Find where the given text appears and provide that cell's center as (X, Y) coordinate. 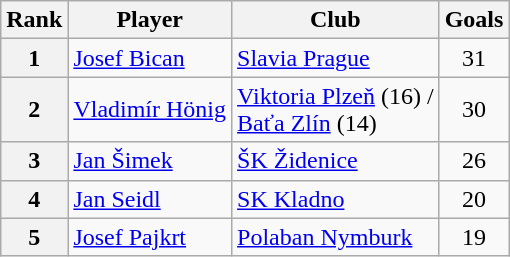
Slavia Prague (336, 58)
Club (336, 20)
31 (474, 58)
26 (474, 161)
3 (34, 161)
Polaban Nymburk (336, 237)
Josef Bican (150, 58)
Vladimír Hönig (150, 110)
Jan Seidl (150, 199)
1 (34, 58)
Josef Pajkrt (150, 237)
Viktoria Plzeň (16) /Baťa Zlín (14) (336, 110)
30 (474, 110)
20 (474, 199)
ŠK Židenice (336, 161)
Rank (34, 20)
Jan Šimek (150, 161)
4 (34, 199)
SK Kladno (336, 199)
5 (34, 237)
Goals (474, 20)
19 (474, 237)
Player (150, 20)
2 (34, 110)
